Return the (x, y) coordinate for the center point of the cell that contains the specified text.  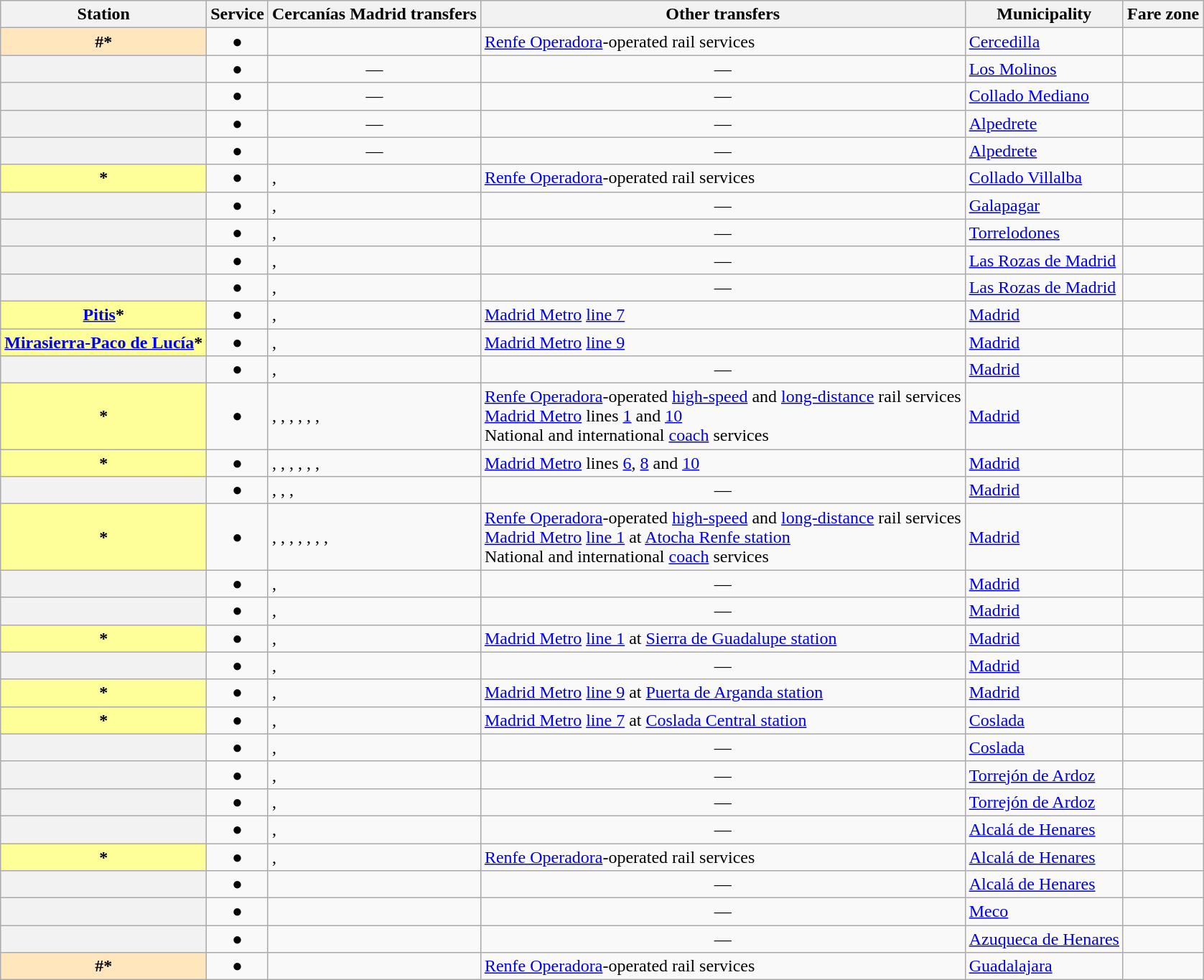
Station (103, 14)
Service (238, 14)
Galapagar (1044, 205)
Mirasierra-Paco de Lucía* (103, 342)
Torrelodones (1044, 233)
Azuqueca de Henares (1044, 939)
Madrid Metro line 7 (722, 314)
Madrid Metro lines 6, 8 and 10 (722, 463)
Madrid Metro line 1 at Sierra de Guadalupe station (722, 638)
Madrid Metro line 9 (722, 342)
Cercanías Madrid transfers (374, 14)
, , , , , , , (374, 537)
Fare zone (1163, 14)
Madrid Metro line 9 at Puerta de Arganda station (722, 693)
Los Molinos (1044, 69)
Cercedilla (1044, 42)
Collado Villalba (1044, 178)
Municipality (1044, 14)
Other transfers (722, 14)
Pitis* (103, 314)
Collado Mediano (1044, 96)
Meco (1044, 912)
, , , (374, 490)
Guadalajara (1044, 966)
Madrid Metro line 7 at Coslada Central station (722, 720)
Renfe Operadora-operated high-speed and long-distance rail servicesMadrid Metro lines 1 and 10 National and international coach services (722, 416)
